For the text-containing cell, return its midpoint in [X, Y] coordinate format. 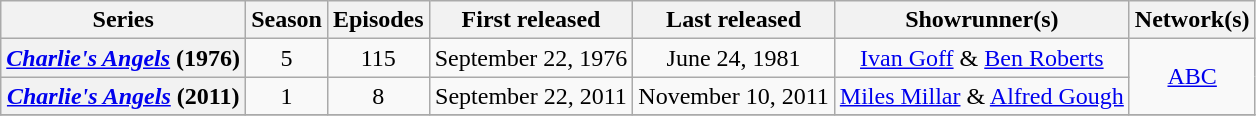
Series [124, 20]
8 [378, 96]
Charlie's Angels (2011) [124, 96]
Last released [734, 20]
Charlie's Angels (1976) [124, 58]
June 24, 1981 [734, 58]
First released [531, 20]
Showrunner(s) [982, 20]
5 [287, 58]
September 22, 2011 [531, 96]
Miles Millar & Alfred Gough [982, 96]
November 10, 2011 [734, 96]
1 [287, 96]
September 22, 1976 [531, 58]
Ivan Goff & Ben Roberts [982, 58]
Season [287, 20]
Network(s) [1192, 20]
115 [378, 58]
ABC [1192, 77]
Episodes [378, 20]
